Identify which cell holds the provided text, then report its (x, y) central coordinate. 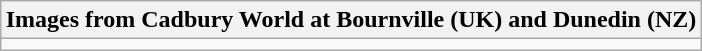
Images from Cadbury World at Bournville (UK) and Dunedin (NZ) (351, 20)
